Determine the (X, Y) coordinate at the center of the cell enclosing the given text.  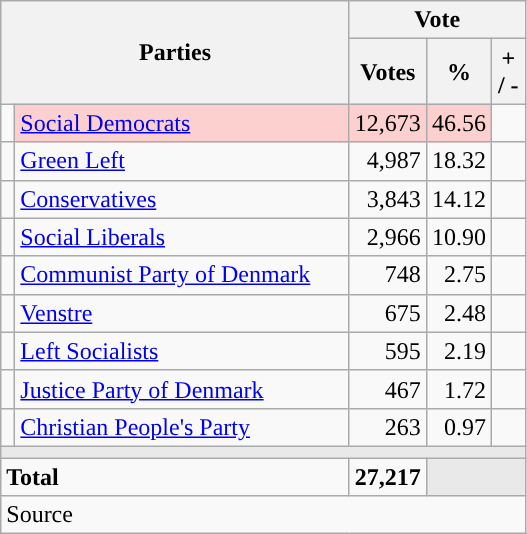
3,843 (388, 199)
2.75 (458, 275)
18.32 (458, 161)
Conservatives (182, 199)
Justice Party of Denmark (182, 389)
2.19 (458, 351)
% (458, 72)
+ / - (508, 72)
27,217 (388, 477)
Venstre (182, 313)
Votes (388, 72)
Social Liberals (182, 237)
4,987 (388, 161)
46.56 (458, 123)
14.12 (458, 199)
0.97 (458, 427)
Green Left (182, 161)
Source (263, 515)
Communist Party of Denmark (182, 275)
Christian People's Party (182, 427)
Parties (176, 52)
Total (176, 477)
1.72 (458, 389)
595 (388, 351)
748 (388, 275)
675 (388, 313)
Left Socialists (182, 351)
12,673 (388, 123)
263 (388, 427)
Vote (437, 20)
467 (388, 389)
Social Democrats (182, 123)
10.90 (458, 237)
2.48 (458, 313)
2,966 (388, 237)
